Identify which cell holds the provided text, then report its (X, Y) central coordinate. 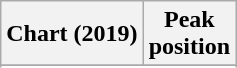
Chart (2019) (72, 34)
Peakposition (189, 34)
